Provide the [X, Y] coordinate of the cell's center where the given text is located.  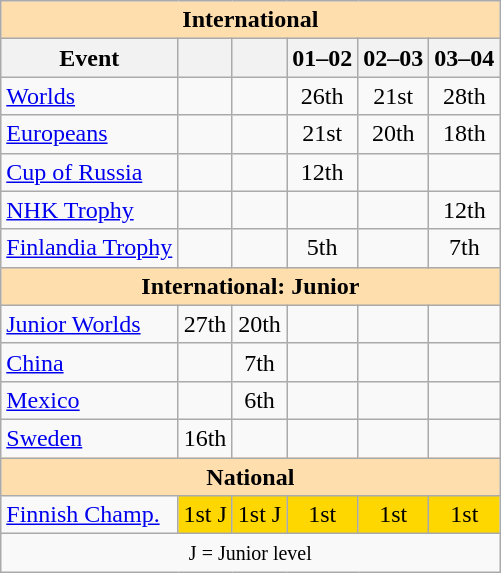
Finnish Champ. [90, 515]
26th [322, 96]
Finlandia Trophy [90, 248]
National [250, 477]
18th [464, 134]
International: Junior [250, 286]
28th [464, 96]
03–04 [464, 58]
Sweden [90, 438]
Worlds [90, 96]
Junior Worlds [90, 324]
02–03 [394, 58]
NHK Trophy [90, 210]
Europeans [90, 134]
Cup of Russia [90, 172]
5th [322, 248]
Event [90, 58]
6th [259, 400]
01–02 [322, 58]
27th [205, 324]
International [250, 20]
16th [205, 438]
J = Junior level [250, 553]
China [90, 362]
Mexico [90, 400]
